Locate the cell with the specified text and output its (X, Y) center coordinate. 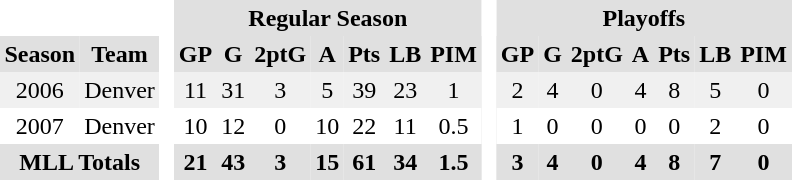
Season (40, 54)
1.5 (454, 162)
0.5 (454, 126)
23 (406, 90)
MLL Totals (80, 162)
2006 (40, 90)
34 (406, 162)
Regular Season (328, 18)
2007 (40, 126)
39 (364, 90)
15 (328, 162)
61 (364, 162)
31 (234, 90)
22 (364, 126)
12 (234, 126)
43 (234, 162)
21 (195, 162)
Team (120, 54)
7 (716, 162)
Playoffs (644, 18)
